Extract the [X, Y] coordinate from the center of the cell holding the provided text.  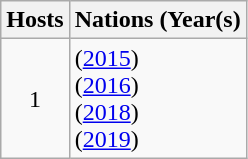
Hosts [35, 20]
(2015) (2016) (2018) (2019) [158, 98]
1 [35, 98]
Nations (Year(s) [158, 20]
